Output the (X, Y) coordinate of the center of the cell containing the given text.  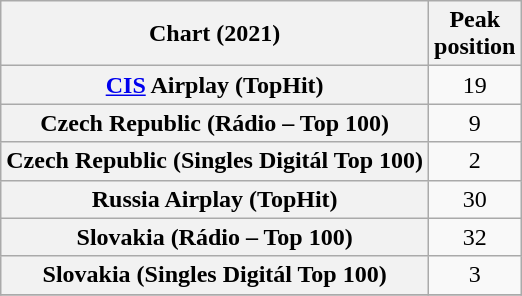
Peakposition (475, 34)
19 (475, 85)
Chart (2021) (215, 34)
Russia Airplay (TopHit) (215, 199)
Slovakia (Singles Digitál Top 100) (215, 275)
2 (475, 161)
30 (475, 199)
CIS Airplay (TopHit) (215, 85)
3 (475, 275)
9 (475, 123)
Czech Republic (Singles Digitál Top 100) (215, 161)
Slovakia (Rádio – Top 100) (215, 237)
Czech Republic (Rádio – Top 100) (215, 123)
32 (475, 237)
